Pinpoint the cell where the given text exists, returning its [x, y] midpoint coordinate. 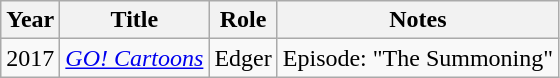
Edger [243, 58]
2017 [30, 58]
Title [134, 20]
Notes [418, 20]
GO! Cartoons [134, 58]
Year [30, 20]
Role [243, 20]
Episode: "The Summoning" [418, 58]
